Output the (x, y) coordinate of the center of the cell containing the given text.  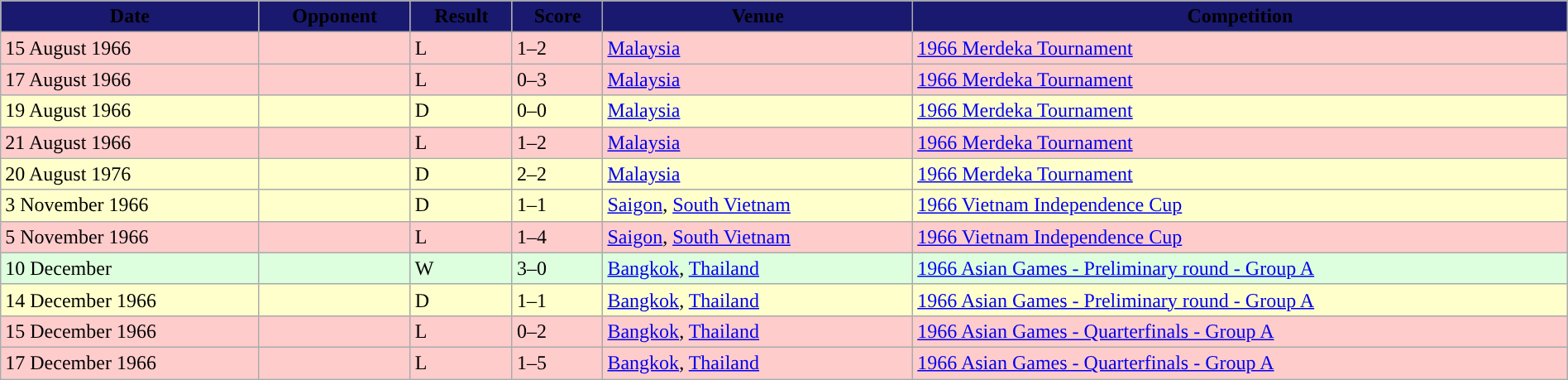
1–5 (557, 363)
Score (557, 17)
W (461, 268)
0–3 (557, 79)
20 August 1976 (130, 174)
0–2 (557, 331)
1–4 (557, 237)
2–2 (557, 174)
19 August 1966 (130, 111)
17 December 1966 (130, 363)
Opponent (334, 17)
21 August 1966 (130, 142)
3–0 (557, 268)
3 November 1966 (130, 205)
15 December 1966 (130, 331)
0–0 (557, 111)
Venue (758, 17)
Result (461, 17)
5 November 1966 (130, 237)
14 December 1966 (130, 300)
15 August 1966 (130, 48)
17 August 1966 (130, 79)
Competition (1241, 17)
10 December (130, 268)
Date (130, 17)
